Scan for the cell matching the given text and deliver its (x, y) coordinate at center. 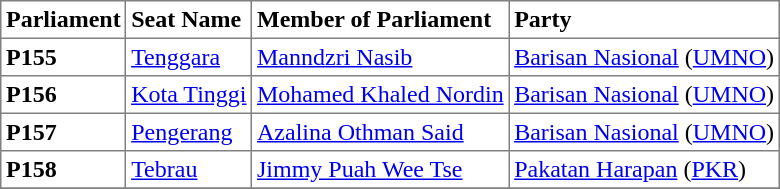
Kota Tinggi (189, 95)
Party (644, 20)
Azalina Othman Said (380, 132)
Manndzri Nasib (380, 57)
Member of Parliament (380, 20)
P158 (64, 170)
P155 (64, 57)
Tenggara (189, 57)
Seat Name (189, 20)
Jimmy Puah Wee Tse (380, 170)
P157 (64, 132)
Mohamed Khaled Nordin (380, 95)
Parliament (64, 20)
Pengerang (189, 132)
Pakatan Harapan (PKR) (644, 170)
Tebrau (189, 170)
P156 (64, 95)
